Output the (X, Y) coordinate of the center of the cell containing the given text.  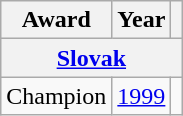
1999 (142, 96)
Year (142, 20)
Champion (56, 96)
Award (56, 20)
Slovak (92, 58)
